Locate the cell with the specified text and output its (x, y) center coordinate. 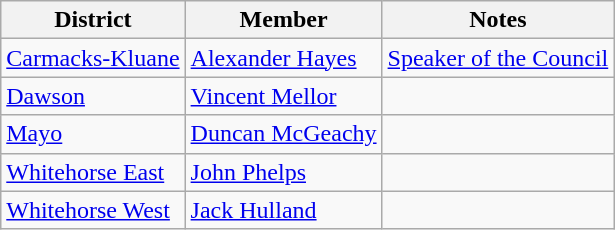
Speaker of the Council (498, 58)
Member (284, 20)
Whitehorse West (93, 210)
Duncan McGeachy (284, 134)
Alexander Hayes (284, 58)
District (93, 20)
Whitehorse East (93, 172)
Carmacks-Kluane (93, 58)
Mayo (93, 134)
Vincent Mellor (284, 96)
Dawson (93, 96)
John Phelps (284, 172)
Notes (498, 20)
Jack Hulland (284, 210)
